For the text-containing cell, return its midpoint in (X, Y) coordinate format. 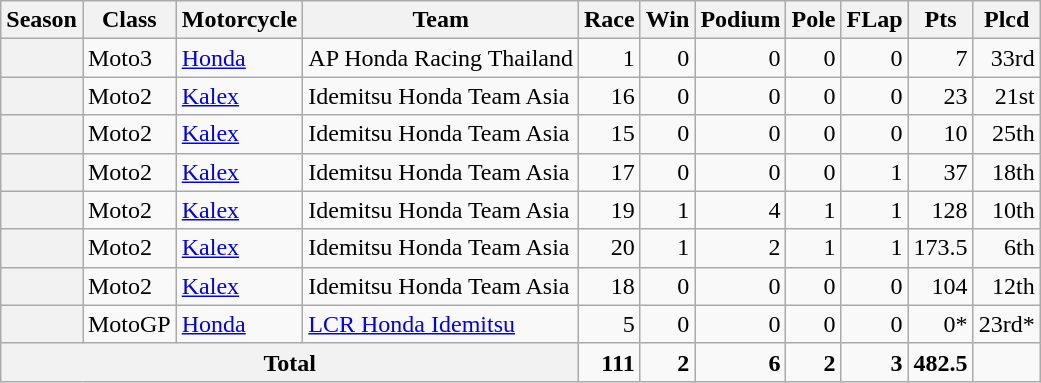
25th (1006, 134)
19 (610, 210)
Class (129, 20)
Race (610, 20)
18 (610, 286)
23 (940, 96)
173.5 (940, 248)
Team (441, 20)
AP Honda Racing Thailand (441, 58)
21st (1006, 96)
3 (874, 362)
482.5 (940, 362)
111 (610, 362)
16 (610, 96)
6 (740, 362)
5 (610, 324)
104 (940, 286)
4 (740, 210)
128 (940, 210)
18th (1006, 172)
0* (940, 324)
Win (668, 20)
23rd* (1006, 324)
33rd (1006, 58)
Pole (814, 20)
7 (940, 58)
Season (42, 20)
Podium (740, 20)
Total (290, 362)
10th (1006, 210)
Moto3 (129, 58)
Pts (940, 20)
15 (610, 134)
Plcd (1006, 20)
6th (1006, 248)
10 (940, 134)
12th (1006, 286)
Motorcycle (240, 20)
17 (610, 172)
FLap (874, 20)
MotoGP (129, 324)
20 (610, 248)
37 (940, 172)
LCR Honda Idemitsu (441, 324)
